Find where the given text appears and provide that cell's center as [X, Y] coordinate. 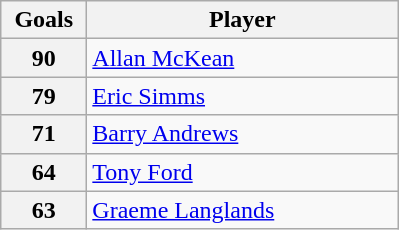
Allan McKean [242, 58]
Goals [44, 20]
Barry Andrews [242, 134]
71 [44, 134]
Eric Simms [242, 96]
Graeme Langlands [242, 210]
63 [44, 210]
64 [44, 172]
79 [44, 96]
90 [44, 58]
Player [242, 20]
Tony Ford [242, 172]
